Return the (X, Y) coordinate for the center point of the cell that contains the specified text.  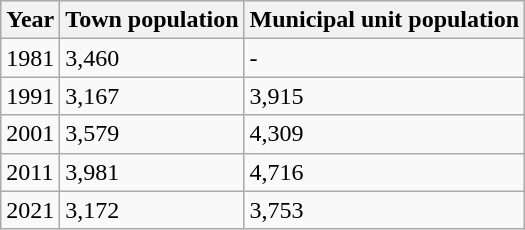
Town population (152, 20)
3,915 (384, 96)
3,579 (152, 134)
4,716 (384, 172)
3,460 (152, 58)
3,753 (384, 210)
4,309 (384, 134)
Year (30, 20)
Municipal unit population (384, 20)
1981 (30, 58)
2011 (30, 172)
3,172 (152, 210)
3,167 (152, 96)
1991 (30, 96)
3,981 (152, 172)
2021 (30, 210)
2001 (30, 134)
- (384, 58)
